Output the [X, Y] coordinate of the center of the cell containing the given text.  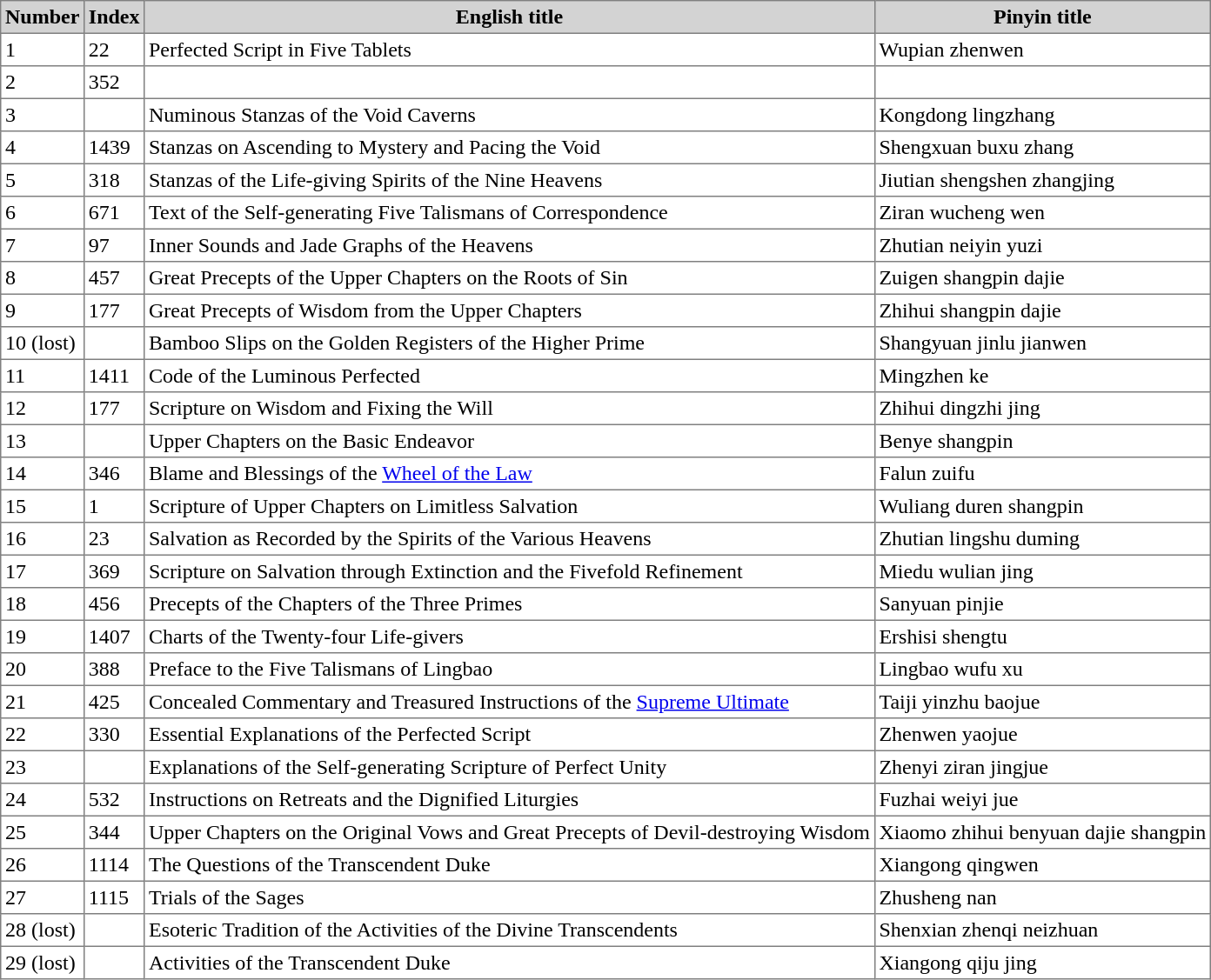
Mingzhen ke [1042, 376]
2 [43, 83]
Blame and Blessings of the Wheel of the Law [510, 474]
369 [115, 571]
Preface to the Five Talismans of Lingbao [510, 670]
Zhihui dingzhi jing [1042, 409]
Shengxuan buxu zhang [1042, 148]
Text of the Self-generating Five Talismans of Correspondence [510, 213]
Great Precepts of the Upper Chapters on the Roots of Sin [510, 278]
Upper Chapters on the Original Vows and Great Precepts of Devil-destroying Wisdom [510, 832]
1115 [115, 897]
318 [115, 180]
5 [43, 180]
457 [115, 278]
1407 [115, 637]
Charts of the Twenty-four Life-givers [510, 637]
Fuzhai weiyi jue [1042, 800]
10 (lost) [43, 343]
29 (lost) [43, 963]
352 [115, 83]
Index [115, 17]
1411 [115, 376]
English title [510, 17]
Scripture of Upper Chapters on Limitless Salvation [510, 506]
Stanzas of the Life-giving Spirits of the Nine Heavens [510, 180]
6 [43, 213]
97 [115, 245]
3 [43, 115]
18 [43, 604]
Stanzas on Ascending to Mystery and Pacing the Void [510, 148]
Salvation as Recorded by the Spirits of the Various Heavens [510, 539]
Explanations of the Self-generating Scripture of Perfect Unity [510, 767]
330 [115, 735]
344 [115, 832]
Bamboo Slips on the Golden Registers of the Higher Prime [510, 343]
Shangyuan jinlu jianwen [1042, 343]
Zhenwen yaojue [1042, 735]
Precepts of the Chapters of the Three Primes [510, 604]
Ershisi shengtu [1042, 637]
Taiji yinzhu baojue [1042, 702]
Zuigen shangpin dajie [1042, 278]
Perfected Script in Five Tablets [510, 50]
20 [43, 670]
Falun zuifu [1042, 474]
26 [43, 865]
Zhutian lingshu duming [1042, 539]
21 [43, 702]
671 [115, 213]
Zhenyi ziran jingjue [1042, 767]
Activities of the Transcendent Duke [510, 963]
346 [115, 474]
Scripture on Wisdom and Fixing the Will [510, 409]
Great Precepts of Wisdom from the Upper Chapters [510, 310]
Trials of the Sages [510, 897]
Kongdong lingzhang [1042, 115]
15 [43, 506]
Code of the Luminous Perfected [510, 376]
17 [43, 571]
Ziran wucheng wen [1042, 213]
388 [115, 670]
14 [43, 474]
Inner Sounds and Jade Graphs of the Heavens [510, 245]
Concealed Commentary and Treasured Instructions of the Supreme Ultimate [510, 702]
Jiutian shengshen zhangjing [1042, 180]
27 [43, 897]
425 [115, 702]
12 [43, 409]
25 [43, 832]
532 [115, 800]
Numinous Stanzas of the Void Caverns [510, 115]
Xiaomo zhihui benyuan dajie shangpin [1042, 832]
Number [43, 17]
Pinyin title [1042, 17]
Esoteric Tradition of the Activities of the Divine Transcendents [510, 930]
Upper Chapters on the Basic Endeavor [510, 441]
Zhihui shangpin dajie [1042, 310]
Lingbao wufu xu [1042, 670]
Miedu wulian jing [1042, 571]
8 [43, 278]
The Questions of the Transcendent Duke [510, 865]
Scripture on Salvation through Extinction and the Fivefold Refinement [510, 571]
9 [43, 310]
Benye shangpin [1042, 441]
Wupian zhenwen [1042, 50]
11 [43, 376]
4 [43, 148]
Shenxian zhenqi neizhuan [1042, 930]
Essential Explanations of the Perfected Script [510, 735]
13 [43, 441]
16 [43, 539]
Sanyuan pinjie [1042, 604]
Wuliang duren shangpin [1042, 506]
28 (lost) [43, 930]
Xiangong qingwen [1042, 865]
1114 [115, 865]
1439 [115, 148]
Instructions on Retreats and the Dignified Liturgies [510, 800]
7 [43, 245]
Zhusheng nan [1042, 897]
19 [43, 637]
24 [43, 800]
Xiangong qiju jing [1042, 963]
Zhutian neiyin yuzi [1042, 245]
456 [115, 604]
